Capture the cell that displays the provided text and extract its [X, Y] central coordinate. 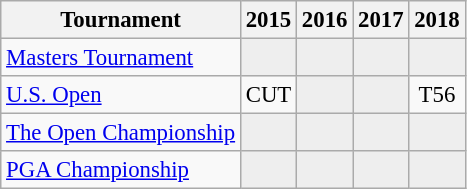
PGA Championship [121, 170]
2018 [437, 20]
2015 [268, 20]
CUT [268, 95]
Tournament [121, 20]
T56 [437, 95]
U.S. Open [121, 95]
Masters Tournament [121, 58]
The Open Championship [121, 133]
2017 [381, 20]
2016 [325, 20]
